Identify which cell holds the provided text, then report its [x, y] central coordinate. 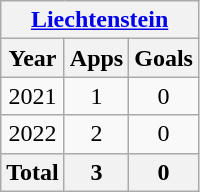
Liechtenstein [100, 20]
3 [96, 172]
Total [33, 172]
Apps [96, 58]
2022 [33, 134]
1 [96, 96]
Year [33, 58]
Goals [164, 58]
2021 [33, 96]
2 [96, 134]
